For the text-containing cell, return its midpoint in [x, y] coordinate format. 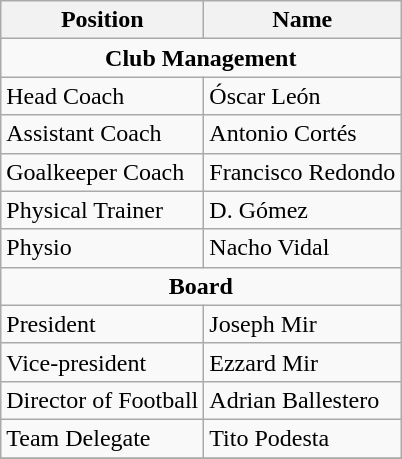
Position [102, 20]
Adrian Ballestero [302, 400]
Name [302, 20]
Óscar León [302, 96]
Team Delegate [102, 438]
Head Coach [102, 96]
Joseph Mir [302, 324]
Physical Trainer [102, 210]
Goalkeeper Coach [102, 172]
Tito Podesta [302, 438]
Nacho Vidal [302, 248]
Assistant Coach [102, 134]
Physio [102, 248]
Vice-president [102, 362]
Club Management [201, 58]
Francisco Redondo [302, 172]
Director of Football [102, 400]
Board [201, 286]
Ezzard Mir [302, 362]
D. Gómez [302, 210]
President [102, 324]
Antonio Cortés [302, 134]
